Scan for the cell matching the given text and deliver its [X, Y] coordinate at center. 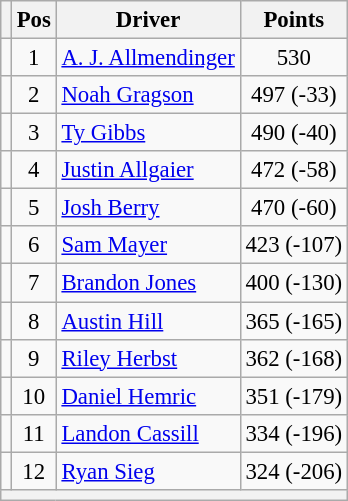
6 [34, 245]
Brandon Jones [148, 283]
9 [34, 358]
490 (-40) [294, 133]
11 [34, 433]
5 [34, 208]
Pos [34, 20]
2 [34, 95]
Ty Gibbs [148, 133]
423 (-107) [294, 245]
12 [34, 471]
470 (-60) [294, 208]
362 (-168) [294, 358]
Ryan Sieg [148, 471]
Driver [148, 20]
Riley Herbst [148, 358]
472 (-58) [294, 170]
1 [34, 58]
Josh Berry [148, 208]
Austin Hill [148, 321]
Landon Cassill [148, 433]
400 (-130) [294, 283]
Justin Allgaier [148, 170]
324 (-206) [294, 471]
10 [34, 396]
365 (-165) [294, 321]
497 (-33) [294, 95]
Points [294, 20]
Sam Mayer [148, 245]
351 (-179) [294, 396]
8 [34, 321]
530 [294, 58]
7 [34, 283]
4 [34, 170]
Noah Gragson [148, 95]
3 [34, 133]
Daniel Hemric [148, 396]
334 (-196) [294, 433]
A. J. Allmendinger [148, 58]
